Identify which cell holds the provided text, then report its (x, y) central coordinate. 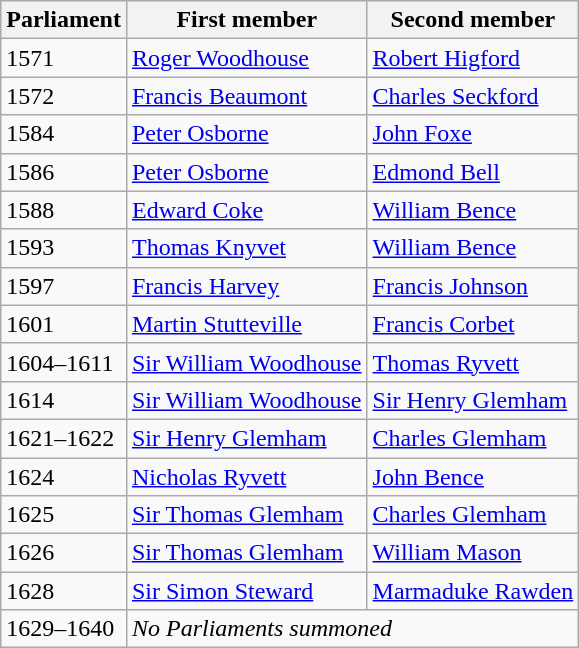
1586 (64, 172)
William Mason (473, 553)
Charles Seckford (473, 96)
Second member (473, 20)
John Bence (473, 477)
1584 (64, 134)
John Foxe (473, 134)
1601 (64, 324)
Nicholas Ryvett (246, 477)
Francis Beaumont (246, 96)
1624 (64, 477)
1629–1640 (64, 629)
Martin Stutteville (246, 324)
1572 (64, 96)
1597 (64, 286)
First member (246, 20)
1614 (64, 400)
Roger Woodhouse (246, 58)
1625 (64, 515)
1628 (64, 591)
Thomas Ryvett (473, 362)
Marmaduke Rawden (473, 591)
Francis Corbet (473, 324)
1626 (64, 553)
Thomas Knyvet (246, 248)
1604–1611 (64, 362)
Parliament (64, 20)
Edmond Bell (473, 172)
Edward Coke (246, 210)
1621–1622 (64, 438)
Francis Harvey (246, 286)
Robert Higford (473, 58)
Sir Simon Steward (246, 591)
1588 (64, 210)
No Parliaments summoned (352, 629)
Francis Johnson (473, 286)
1571 (64, 58)
1593 (64, 248)
